Pinpoint the cell where the given text exists, returning its (X, Y) midpoint coordinate. 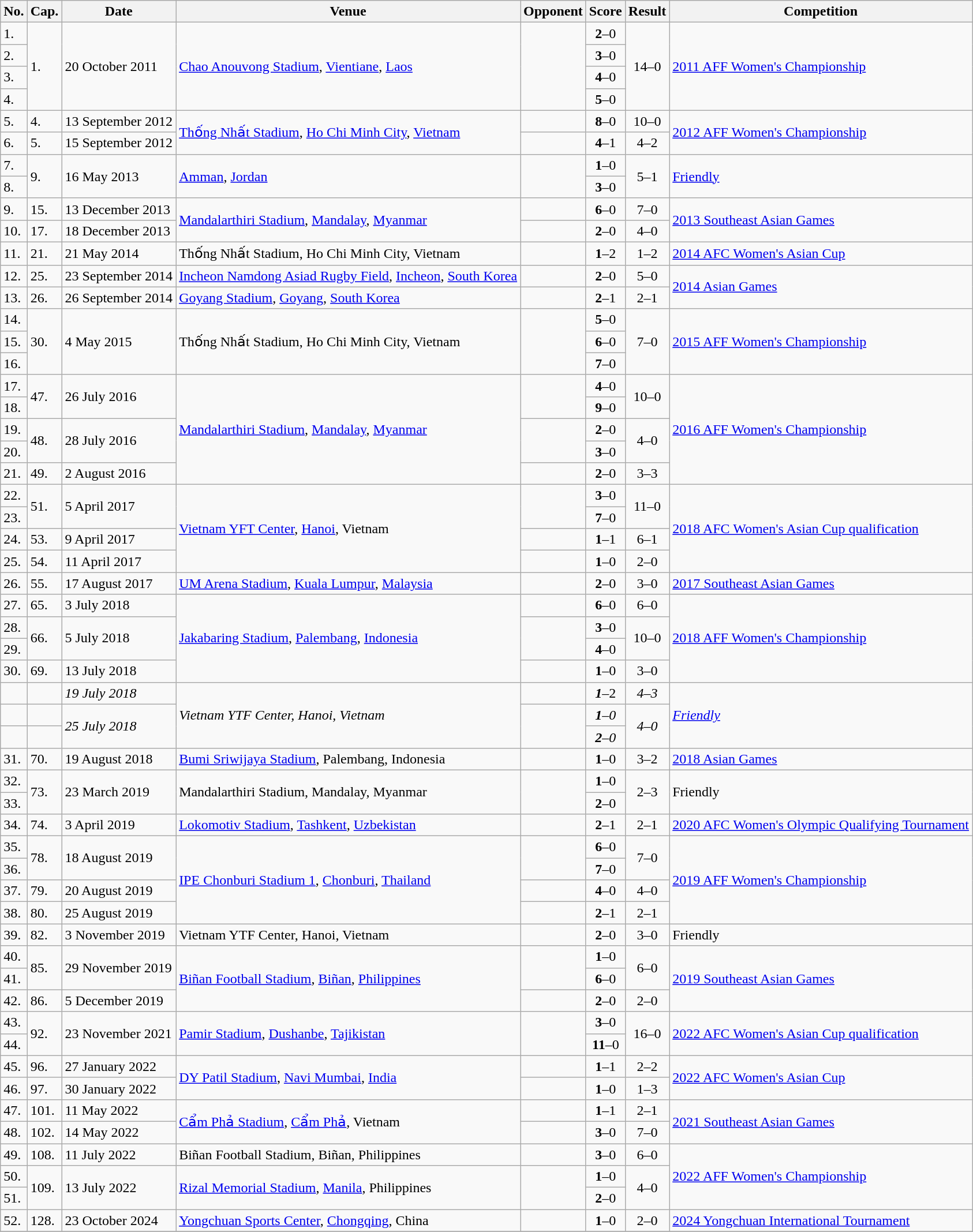
No. (14, 12)
4–3 (647, 693)
18 December 2013 (119, 231)
Competition (821, 12)
53. (44, 540)
Opponent (553, 12)
22. (14, 496)
25 August 2019 (119, 913)
11 July 2022 (119, 1155)
17 August 2017 (119, 583)
26 September 2014 (119, 298)
Jakabaring Stadium, Palembang, Indonesia (349, 638)
14–0 (647, 66)
31. (14, 759)
2018 Asian Games (821, 759)
2022 AFC Women's Asian Cup (821, 1077)
37. (14, 891)
74. (44, 825)
2018 AFF Women's Championship (821, 638)
40. (14, 957)
16. (14, 364)
11. (14, 253)
29. (14, 649)
2020 AFC Women's Olympic Qualifying Tournament (821, 825)
3 April 2019 (119, 825)
109. (44, 1188)
2–2 (647, 1066)
19. (14, 429)
2019 AFF Women's Championship (821, 880)
73. (44, 792)
3–3 (647, 474)
108. (44, 1155)
2015 AFF Women's Championship (821, 342)
16 May 2013 (119, 176)
Goyang Stadium, Goyang, South Korea (349, 298)
70. (44, 759)
3 November 2019 (119, 935)
Vietnam YFT Center, Hanoi, Vietnam (349, 529)
2–3 (647, 792)
14. (14, 320)
2 August 2016 (119, 474)
45. (14, 1066)
5 April 2017 (119, 507)
Rizal Memorial Stadium, Manila, Philippines (349, 1188)
97. (44, 1088)
6. (14, 143)
2022 AFF Women's Championship (821, 1177)
69. (44, 671)
35. (14, 847)
Venue (349, 12)
19 August 2018 (119, 759)
50. (14, 1177)
20 October 2011 (119, 66)
6–1 (647, 540)
38. (14, 913)
79. (44, 891)
DY Patil Stadium, Navi Mumbai, India (349, 1077)
9–0 (605, 407)
5–1 (647, 176)
33. (14, 803)
Date (119, 12)
Pamir Stadium, Dushanbe, Tajikistan (349, 1033)
23 September 2014 (119, 276)
Chao Anouvong Stadium, Vientiane, Laos (349, 66)
52. (14, 1220)
21 May 2014 (119, 253)
13. (14, 298)
55. (44, 583)
15 September 2012 (119, 143)
2024 Yongchuan International Tournament (821, 1220)
92. (44, 1033)
Cap. (44, 12)
Amman, Jordan (349, 176)
2019 Southeast Asian Games (821, 979)
65. (44, 605)
5 July 2018 (119, 638)
41. (14, 979)
5 December 2019 (119, 1001)
18. (14, 407)
3–2 (647, 759)
78. (44, 858)
54. (44, 561)
16–0 (647, 1033)
13 July 2018 (119, 671)
128. (44, 1220)
3. (14, 77)
Incheon Namdong Asiad Rugby Field, Incheon, South Korea (349, 276)
80. (44, 913)
IPE Chonburi Stadium 1, Chonburi, Thailand (349, 880)
42. (14, 1001)
85. (44, 968)
102. (44, 1132)
4 May 2015 (119, 342)
11 May 2022 (119, 1110)
2014 Asian Games (821, 287)
2022 AFC Women's Asian Cup qualification (821, 1033)
34. (14, 825)
4–2 (647, 143)
12. (14, 276)
Bumi Sriwijaya Stadium, Palembang, Indonesia (349, 759)
29 November 2019 (119, 968)
8–0 (605, 121)
2013 Southeast Asian Games (821, 220)
2017 Southeast Asian Games (821, 583)
13 September 2012 (119, 121)
20 August 2019 (119, 891)
66. (44, 638)
28. (14, 627)
101. (44, 1110)
27. (14, 605)
Cẩm Phả Stadium, Cẩm Phả, Vietnam (349, 1121)
18 August 2019 (119, 858)
39. (14, 935)
2012 AFF Women's Championship (821, 132)
25 July 2018 (119, 726)
24. (14, 540)
23 March 2019 (119, 792)
46. (14, 1088)
1–3 (647, 1088)
Yongchuan Sports Center, Chongqing, China (349, 1220)
13 July 2022 (119, 1188)
14 May 2022 (119, 1132)
30 January 2022 (119, 1088)
3 July 2018 (119, 605)
Score (605, 12)
10. (14, 231)
8. (14, 187)
Result (647, 12)
2. (14, 55)
2016 AFF Women's Championship (821, 429)
2011 AFF Women's Championship (821, 66)
96. (44, 1066)
23. (14, 518)
82. (44, 935)
28 July 2016 (119, 440)
43. (14, 1023)
27 January 2022 (119, 1066)
26 July 2016 (119, 396)
7. (14, 165)
13 December 2013 (119, 209)
20. (14, 452)
32. (14, 781)
2018 AFC Women's Asian Cup qualification (821, 529)
9 April 2017 (119, 540)
Lokomotiv Stadium, Tashkent, Uzbekistan (349, 825)
23 November 2021 (119, 1033)
2021 Southeast Asian Games (821, 1121)
4–1 (605, 143)
44. (14, 1044)
23 October 2024 (119, 1220)
36. (14, 869)
19 July 2018 (119, 693)
86. (44, 1001)
UM Arena Stadium, Kuala Lumpur, Malaysia (349, 583)
11 April 2017 (119, 561)
2014 AFC Women's Asian Cup (821, 253)
